Provide the [X, Y] coordinate of the cell's center where the given text is located.  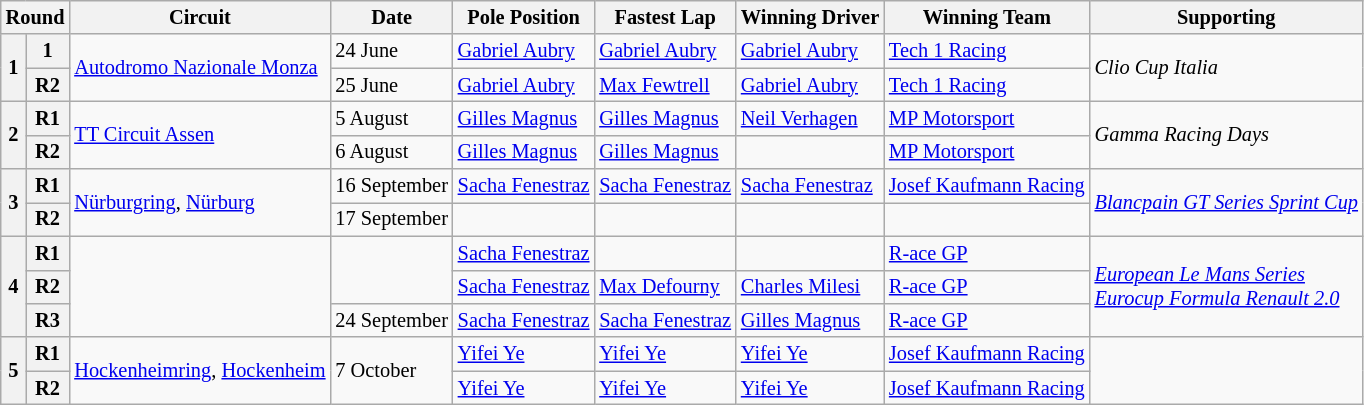
European Le Mans SeriesEurocup Formula Renault 2.0 [1226, 286]
7 October [391, 370]
Clio Cup Italia [1226, 68]
3 [14, 202]
25 June [391, 85]
5 [14, 370]
5 August [391, 118]
Charles Milesi [810, 287]
24 June [391, 51]
Autodromo Nazionale Monza [200, 68]
6 August [391, 152]
2 [14, 134]
Supporting [1226, 17]
R3 [48, 320]
Max Defourny [665, 287]
16 September [391, 186]
17 September [391, 219]
Blancpain GT Series Sprint Cup [1226, 202]
Max Fewtrell [665, 85]
Pole Position [524, 17]
Winning Driver [810, 17]
Circuit [200, 17]
Gamma Racing Days [1226, 134]
Round [36, 17]
4 [14, 286]
Hockenheimring, Hockenheim [200, 370]
Date [391, 17]
Fastest Lap [665, 17]
Nürburgring, Nürburg [200, 202]
24 September [391, 320]
TT Circuit Assen [200, 134]
Winning Team [987, 17]
Neil Verhagen [810, 118]
